Locate the cell with the specified text and output its (X, Y) center coordinate. 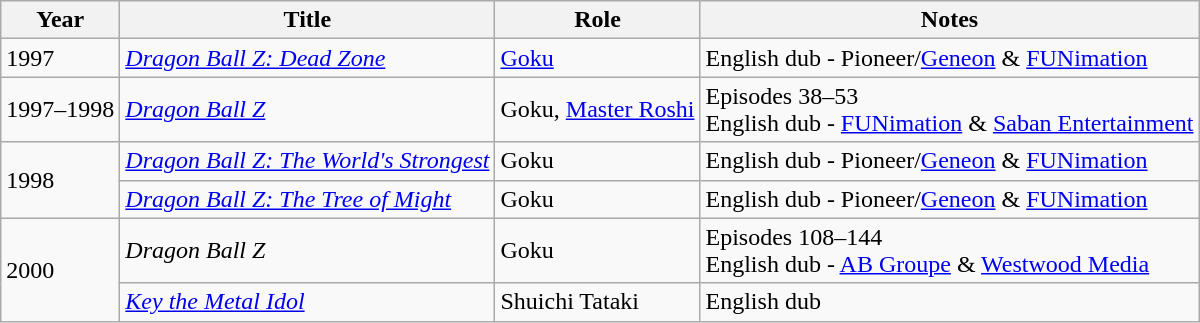
Year (60, 20)
English dub (950, 302)
1998 (60, 180)
Dragon Ball Z: Dead Zone (308, 58)
Episodes 108–144English dub - AB Groupe & Westwood Media (950, 250)
Dragon Ball Z: The Tree of Might (308, 199)
1997 (60, 58)
2000 (60, 270)
1997–1998 (60, 110)
Shuichi Tataki (598, 302)
Goku, Master Roshi (598, 110)
Notes (950, 20)
Episodes 38–53English dub - FUNimation & Saban Entertainment (950, 110)
Title (308, 20)
Dragon Ball Z: The World's Strongest (308, 161)
Key the Metal Idol (308, 302)
Role (598, 20)
